Capture the cell that displays the provided text and extract its (x, y) central coordinate. 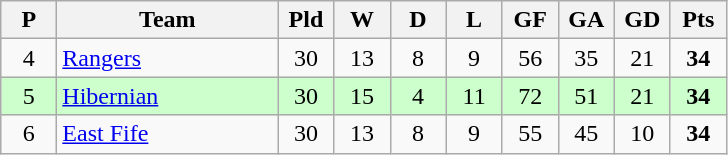
51 (586, 96)
W (362, 20)
GA (586, 20)
55 (530, 134)
D (418, 20)
Pld (306, 20)
P (29, 20)
6 (29, 134)
15 (362, 96)
GF (530, 20)
72 (530, 96)
Hibernian (168, 96)
Team (168, 20)
45 (586, 134)
GD (642, 20)
35 (586, 58)
Rangers (168, 58)
56 (530, 58)
5 (29, 96)
10 (642, 134)
11 (474, 96)
Pts (698, 20)
L (474, 20)
East Fife (168, 134)
